Pinpoint the cell where the given text exists, returning its (X, Y) midpoint coordinate. 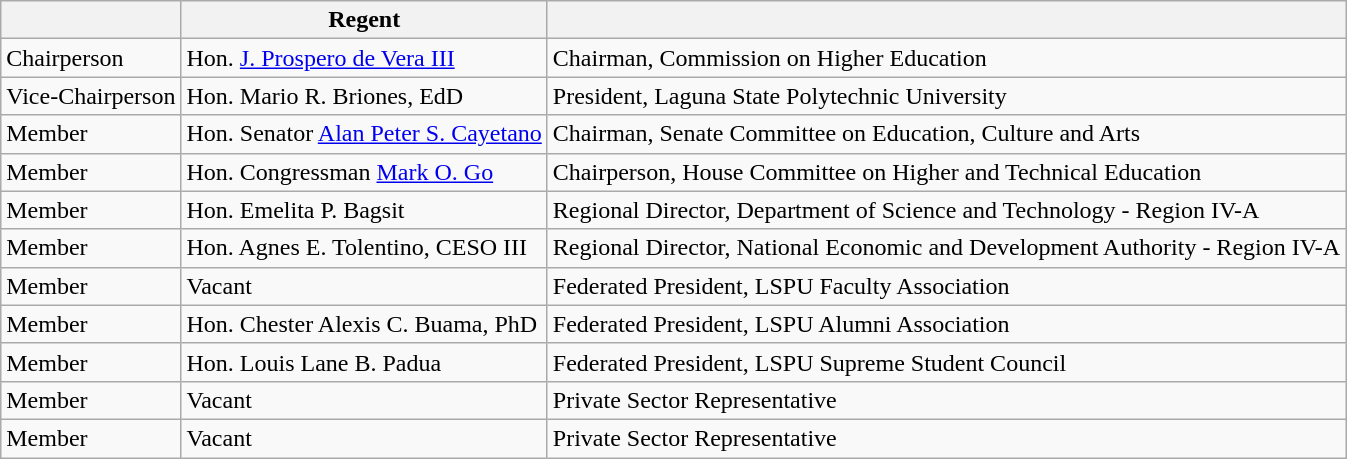
Hon. Louis Lane B. Padua (364, 362)
Regional Director, Department of Science and Technology - Region IV-A (946, 210)
Hon. J. Prospero de Vera III (364, 58)
Chairman, Senate Committee on Education, Culture and Arts (946, 134)
Hon. Emelita P. Bagsit (364, 210)
Regional Director, National Economic and Development Authority - Region IV-A (946, 248)
Hon. Senator Alan Peter S. Cayetano (364, 134)
Chairman, Commission on Higher Education (946, 58)
Regent (364, 20)
President, Laguna State Polytechnic University (946, 96)
Federated President, LSPU Supreme Student Council (946, 362)
Hon. Agnes E. Tolentino, CESO III (364, 248)
Chairperson (91, 58)
Hon. Congressman Mark O. Go (364, 172)
Federated President, LSPU Faculty Association (946, 286)
Federated President, LSPU Alumni Association (946, 324)
Hon. Mario R. Briones, EdD (364, 96)
Vice-Chairperson (91, 96)
Chairperson, House Committee on Higher and Technical Education (946, 172)
Hon. Chester Alexis C. Buama, PhD (364, 324)
